Return the [X, Y] coordinate for the center point of the cell that contains the specified text.  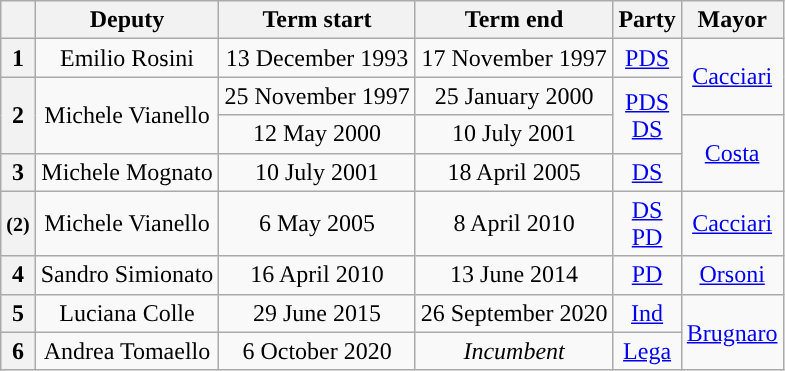
DSPD [647, 224]
Orsoni [732, 275]
25 November 1997 [317, 96]
Andrea Tomaello [127, 351]
13 December 1993 [317, 58]
1 [18, 58]
6 [18, 351]
18 April 2005 [514, 172]
16 April 2010 [317, 275]
Emilio Rosini [127, 58]
13 June 2014 [514, 275]
Incumbent [514, 351]
Deputy [127, 20]
Ind [647, 313]
Lega [647, 351]
8 April 2010 [514, 224]
Term start [317, 20]
5 [18, 313]
17 November 1997 [514, 58]
2 [18, 115]
12 May 2000 [317, 134]
Brugnaro [732, 332]
PDS [647, 58]
Mayor [732, 20]
Sandro Simionato [127, 275]
PDSDS [647, 115]
6 October 2020 [317, 351]
PD [647, 275]
3 [18, 172]
Party [647, 20]
Luciana Colle [127, 313]
Term end [514, 20]
(2) [18, 224]
Costa [732, 153]
4 [18, 275]
DS [647, 172]
29 June 2015 [317, 313]
6 May 2005 [317, 224]
25 January 2000 [514, 96]
Michele Mognato [127, 172]
26 September 2020 [514, 313]
